Find where the given text appears and provide that cell's center as [X, Y] coordinate. 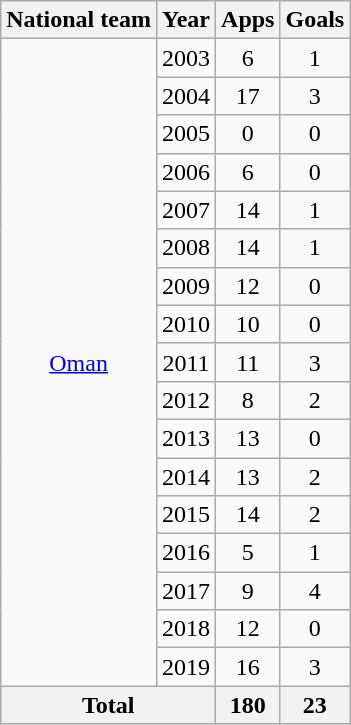
2014 [186, 477]
2007 [186, 210]
9 [248, 591]
Goals [315, 20]
Year [186, 20]
Total [108, 705]
Apps [248, 20]
2011 [186, 362]
16 [248, 667]
2009 [186, 286]
2004 [186, 96]
23 [315, 705]
National team [79, 20]
Oman [79, 362]
2005 [186, 134]
2016 [186, 553]
2012 [186, 400]
180 [248, 705]
2017 [186, 591]
2008 [186, 248]
2018 [186, 629]
11 [248, 362]
5 [248, 553]
2003 [186, 58]
4 [315, 591]
2019 [186, 667]
8 [248, 400]
2015 [186, 515]
2006 [186, 172]
10 [248, 324]
17 [248, 96]
2013 [186, 438]
2010 [186, 324]
